Find where the given text appears and provide that cell's center as [x, y] coordinate. 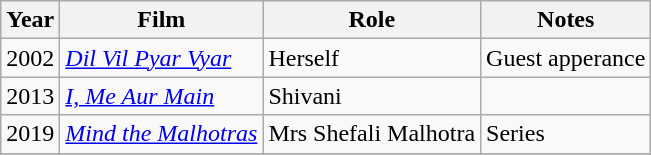
Role [372, 20]
I, Me Aur Main [162, 96]
Year [30, 20]
Dil Vil Pyar Vyar [162, 58]
Mrs Shefali Malhotra [372, 134]
Mind the Malhotras [162, 134]
Series [566, 134]
2013 [30, 96]
Notes [566, 20]
Herself [372, 58]
2019 [30, 134]
Guest apperance [566, 58]
Film [162, 20]
2002 [30, 58]
Shivani [372, 96]
